Detect which cell encompasses the target text, then output its (X, Y) center coordinate. 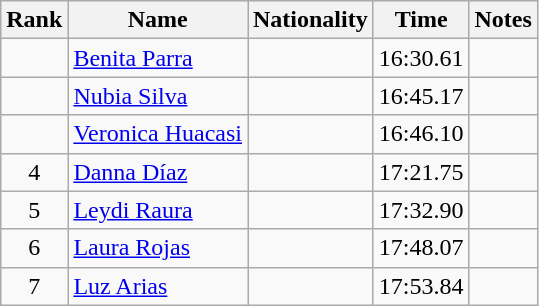
16:45.17 (421, 96)
Notes (503, 20)
Benita Parra (158, 58)
16:30.61 (421, 58)
Veronica Huacasi (158, 134)
Nationality (311, 20)
17:21.75 (421, 172)
Danna Díaz (158, 172)
16:46.10 (421, 134)
17:32.90 (421, 210)
Leydi Raura (158, 210)
17:48.07 (421, 248)
6 (34, 248)
Rank (34, 20)
Luz Arias (158, 286)
Name (158, 20)
Time (421, 20)
4 (34, 172)
Laura Rojas (158, 248)
Nubia Silva (158, 96)
7 (34, 286)
5 (34, 210)
17:53.84 (421, 286)
